Determine the (X, Y) coordinate at the center of the cell enclosing the given text.  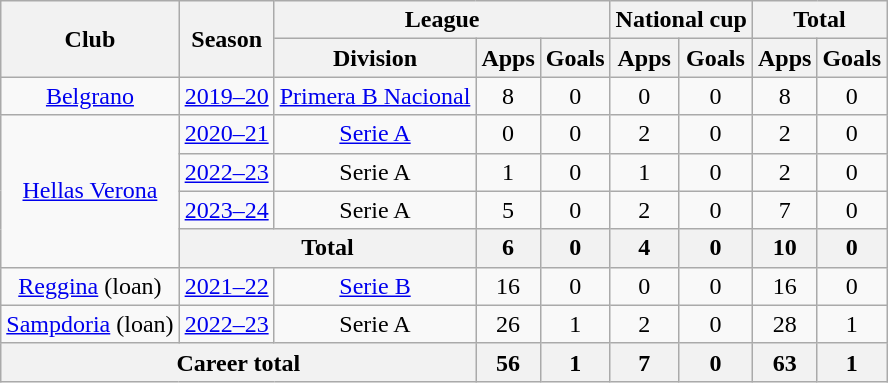
2020–21 (226, 134)
28 (784, 324)
Serie B (375, 286)
Belgrano (90, 96)
4 (644, 248)
2019–20 (226, 96)
6 (508, 248)
Club (90, 39)
Reggina (loan) (90, 286)
Season (226, 39)
Career total (238, 362)
National cup (681, 20)
League (442, 20)
56 (508, 362)
2021–22 (226, 286)
Division (375, 58)
10 (784, 248)
63 (784, 362)
26 (508, 324)
Primera B Nacional (375, 96)
Hellas Verona (90, 191)
5 (508, 210)
Sampdoria (loan) (90, 324)
2023–24 (226, 210)
